Output the [x, y] coordinate of the center of the cell containing the given text.  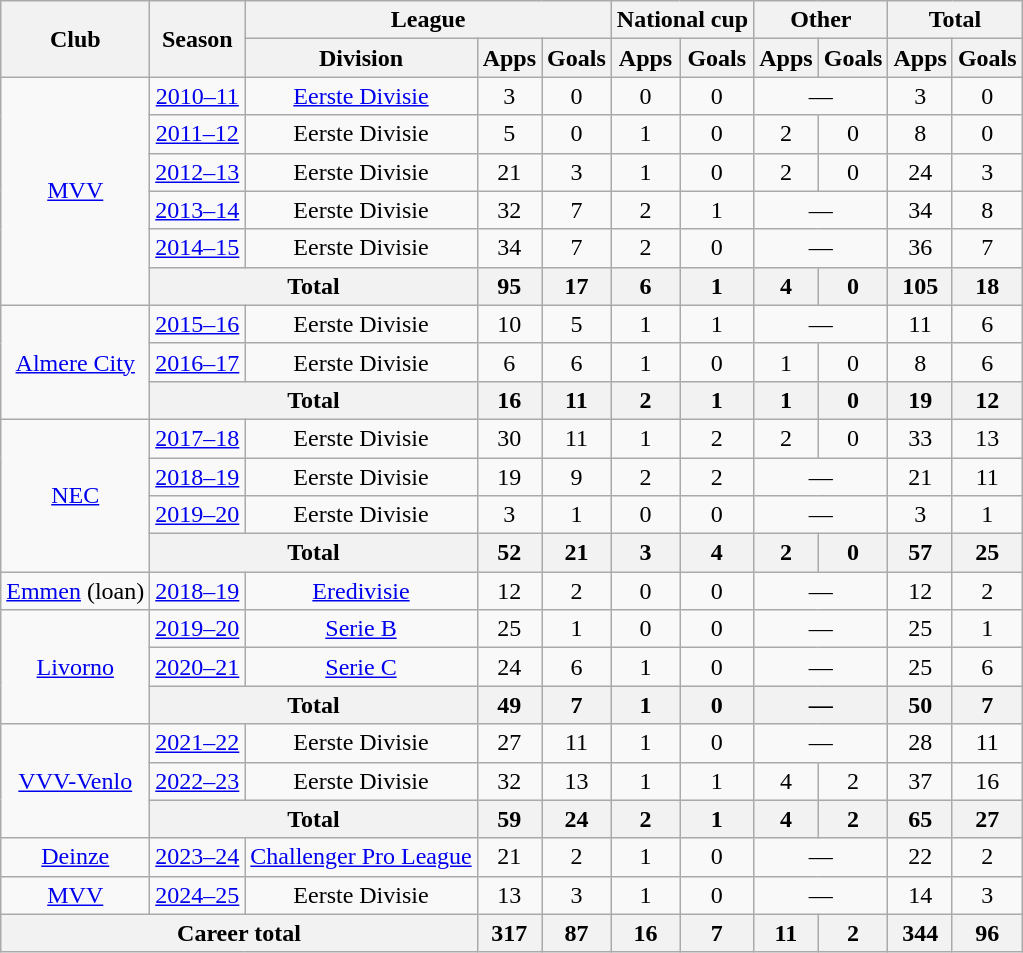
Division [361, 58]
2020–21 [198, 667]
14 [920, 895]
95 [509, 286]
50 [920, 705]
2014–15 [198, 248]
National cup [682, 20]
2013–14 [198, 210]
League [428, 20]
22 [920, 857]
105 [920, 286]
49 [509, 705]
Serie B [361, 629]
9 [577, 477]
Emmen (loan) [76, 591]
2012–13 [198, 172]
Club [76, 39]
Career total [239, 933]
NEC [76, 495]
87 [577, 933]
52 [509, 553]
18 [987, 286]
59 [509, 819]
344 [920, 933]
96 [987, 933]
Livorno [76, 667]
Almere City [76, 362]
Serie C [361, 667]
2010–11 [198, 96]
2015–16 [198, 324]
317 [509, 933]
33 [920, 438]
2022–23 [198, 781]
37 [920, 781]
36 [920, 248]
Eredivisie [361, 591]
2024–25 [198, 895]
Deinze [76, 857]
Season [198, 39]
Challenger Pro League [361, 857]
57 [920, 553]
Other [821, 20]
17 [577, 286]
28 [920, 743]
2017–18 [198, 438]
2023–24 [198, 857]
VVV-Venlo [76, 781]
2021–22 [198, 743]
30 [509, 438]
2011–12 [198, 134]
2016–17 [198, 362]
65 [920, 819]
10 [509, 324]
